Find where the given text appears and provide that cell's center as [x, y] coordinate. 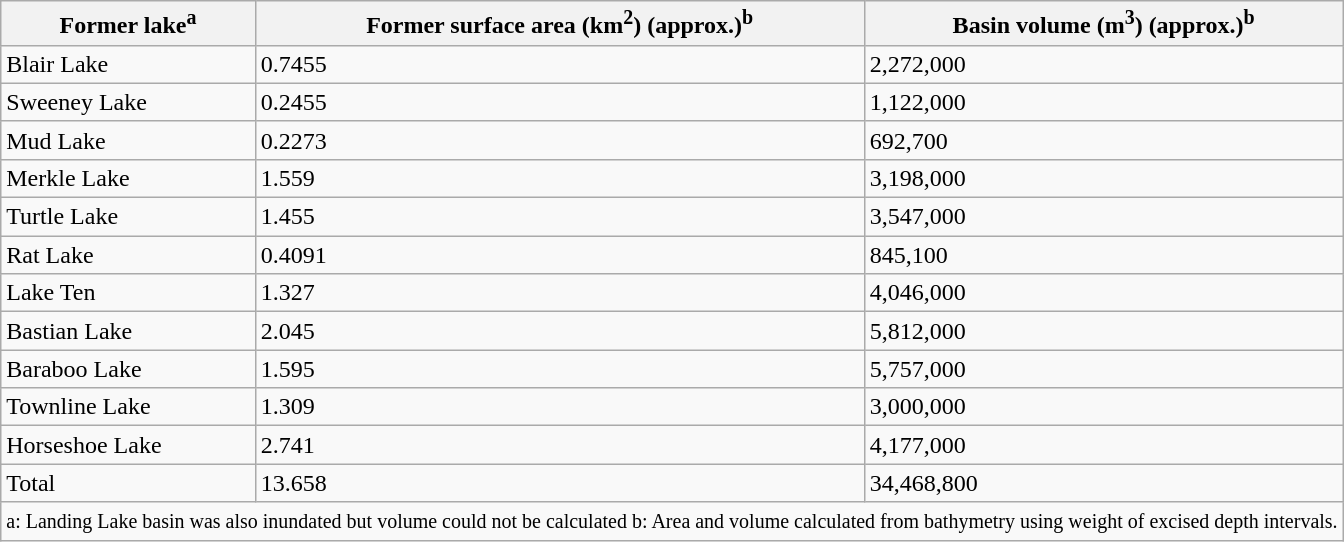
5,812,000 [1104, 331]
4,046,000 [1104, 293]
13.658 [560, 483]
Sweeney Lake [128, 102]
1.327 [560, 293]
Mud Lake [128, 140]
692,700 [1104, 140]
0.7455 [560, 64]
1.559 [560, 178]
1.309 [560, 407]
1.455 [560, 217]
Townline Lake [128, 407]
Blair Lake [128, 64]
2.045 [560, 331]
1,122,000 [1104, 102]
3,198,000 [1104, 178]
0.2455 [560, 102]
Former surface area (km2) (approx.)b [560, 24]
Bastian Lake [128, 331]
34,468,800 [1104, 483]
3,000,000 [1104, 407]
Baraboo Lake [128, 369]
0.4091 [560, 255]
0.2273 [560, 140]
Rat Lake [128, 255]
2.741 [560, 445]
Total [128, 483]
Basin volume (m3) (approx.)b [1104, 24]
Former lakea [128, 24]
Turtle Lake [128, 217]
Lake Ten [128, 293]
1.595 [560, 369]
3,547,000 [1104, 217]
2,272,000 [1104, 64]
4,177,000 [1104, 445]
Horseshoe Lake [128, 445]
5,757,000 [1104, 369]
845,100 [1104, 255]
Merkle Lake [128, 178]
